Pinpoint the cell where the given text exists, returning its (x, y) midpoint coordinate. 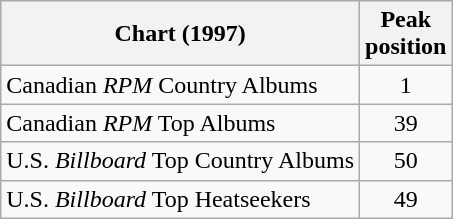
U.S. Billboard Top Heatseekers (180, 199)
Canadian RPM Country Albums (180, 85)
50 (406, 161)
Canadian RPM Top Albums (180, 123)
U.S. Billboard Top Country Albums (180, 161)
39 (406, 123)
1 (406, 85)
Peakposition (406, 34)
Chart (1997) (180, 34)
49 (406, 199)
